Locate the cell with the specified text and output its (X, Y) center coordinate. 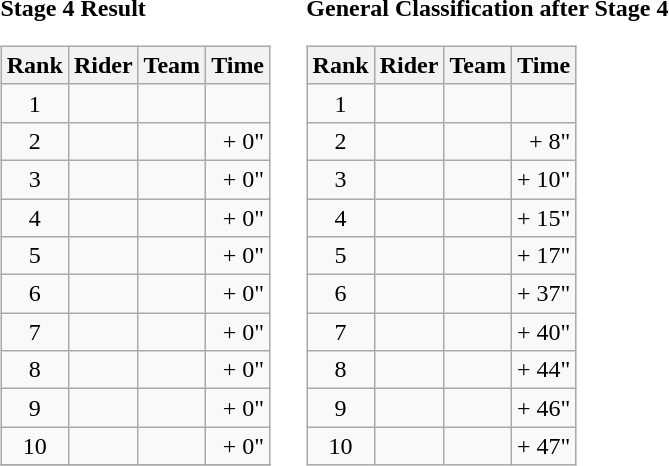
+ 40" (543, 332)
+ 44" (543, 370)
+ 15" (543, 217)
+ 8" (543, 141)
+ 47" (543, 446)
+ 17" (543, 256)
+ 46" (543, 408)
+ 37" (543, 294)
+ 10" (543, 179)
